Detect which cell encompasses the target text, then output its (X, Y) center coordinate. 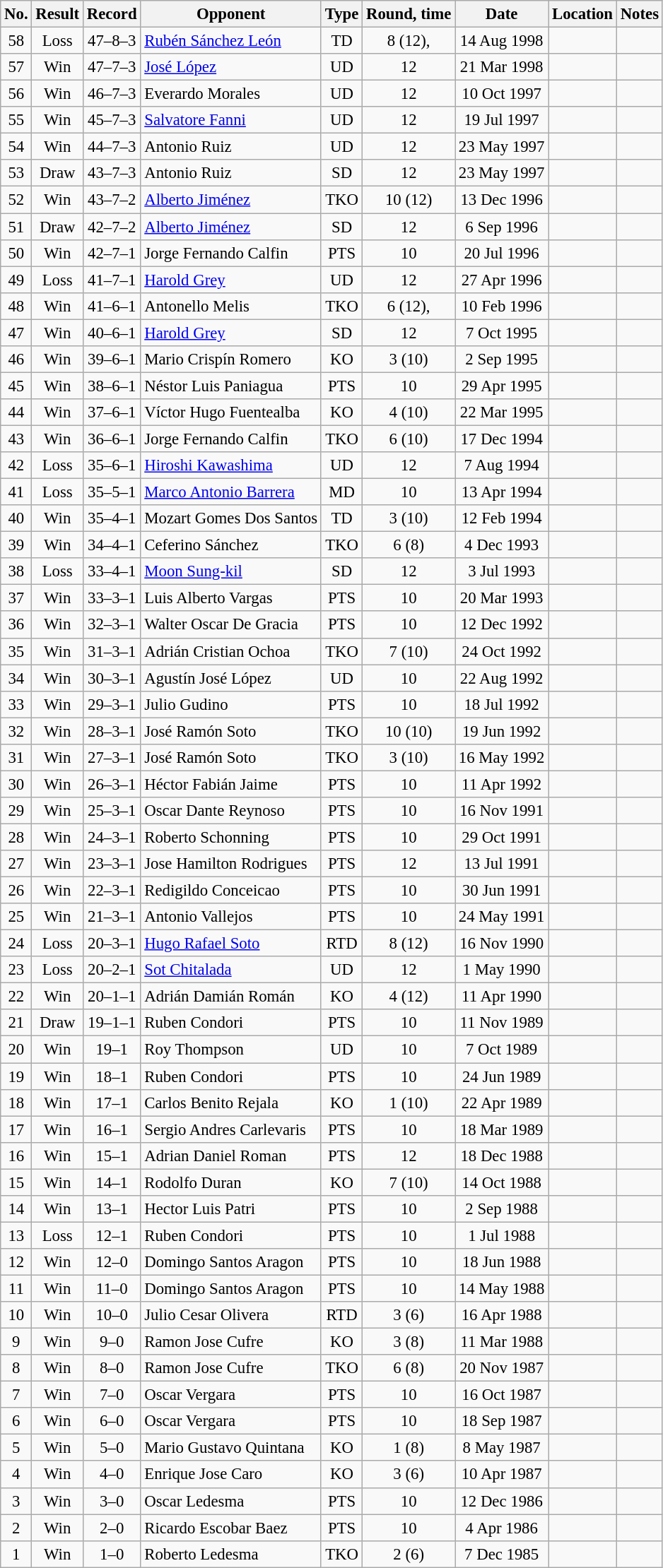
27 (16, 864)
18 Jul 1992 (502, 704)
29–3–1 (112, 704)
Julio Cesar Olivera (230, 1315)
16–1 (112, 1129)
Record (112, 14)
6 (16, 1421)
16 Nov 1991 (502, 811)
6 (10) (409, 439)
Moon Sung-kil (230, 571)
37–6–1 (112, 412)
40–6–1 (112, 333)
43 (16, 439)
47–8–3 (112, 41)
Sergio Andres Carlevaris (230, 1129)
8 (12) (409, 944)
10 (10) (409, 731)
30 (16, 784)
16 Oct 1987 (502, 1395)
12 Dec 1992 (502, 625)
9 (16, 1342)
38–6–1 (112, 386)
11 Mar 1988 (502, 1342)
47–7–3 (112, 67)
Antonio Vallejos (230, 917)
Julio Gudino (230, 704)
24 (16, 944)
7 Dec 1985 (502, 1554)
19 Jun 1992 (502, 731)
57 (16, 67)
17 Dec 1994 (502, 439)
Hiroshi Kawashima (230, 465)
10 Oct 1997 (502, 94)
23–3–1 (112, 864)
30–3–1 (112, 678)
18 Mar 1989 (502, 1129)
51 (16, 227)
43–7–3 (112, 173)
2 Sep 1995 (502, 360)
3 Jul 1993 (502, 571)
8 May 1987 (502, 1448)
4–0 (112, 1475)
52 (16, 200)
1–0 (112, 1554)
34–4–1 (112, 545)
26 (16, 891)
4 (16, 1475)
Rubén Sánchez León (230, 41)
14 Aug 1998 (502, 41)
14 (16, 1209)
19 (16, 1076)
MD (341, 492)
20–2–1 (112, 970)
6–0 (112, 1421)
16 (16, 1156)
1 (10) (409, 1103)
10–0 (112, 1315)
15–1 (112, 1156)
35–6–1 (112, 465)
1 May 1990 (502, 970)
Everardo Morales (230, 94)
20 Jul 1996 (502, 253)
46–7–3 (112, 94)
22 Apr 1989 (502, 1103)
56 (16, 94)
Ricardo Escobar Baez (230, 1528)
42–7–2 (112, 227)
49 (16, 280)
4 (12) (409, 997)
4 (10) (409, 412)
29 Apr 1995 (502, 386)
17 (16, 1129)
28–3–1 (112, 731)
Walter Oscar De Gracia (230, 625)
3 (8) (409, 1342)
47 (16, 333)
27–3–1 (112, 758)
19–1–1 (112, 1023)
22 Mar 1995 (502, 412)
5 (16, 1448)
7–0 (112, 1395)
Roberto Schonning (230, 837)
18 Sep 1987 (502, 1421)
8–0 (112, 1368)
33 (16, 704)
35–5–1 (112, 492)
No. (16, 14)
1 Jul 1988 (502, 1235)
Jose Hamilton Rodrigues (230, 864)
24 Oct 1992 (502, 651)
4 Dec 1993 (502, 545)
46 (16, 360)
Enrique Jose Caro (230, 1475)
16 Nov 1990 (502, 944)
2 (16, 1528)
34 (16, 678)
55 (16, 120)
2–0 (112, 1528)
13 Dec 1996 (502, 200)
10 (12) (409, 200)
20–1–1 (112, 997)
29 Oct 1991 (502, 837)
Round, time (409, 14)
Víctor Hugo Fuentealba (230, 412)
9–0 (112, 1342)
44 (16, 412)
38 (16, 571)
50 (16, 253)
41–7–1 (112, 280)
3 (16, 1501)
Hugo Rafael Soto (230, 944)
Oscar Dante Reynoso (230, 811)
42–7–1 (112, 253)
8 (12), (409, 41)
41 (16, 492)
Luis Alberto Vargas (230, 598)
Adrián Cristian Ochoa (230, 651)
24 Jun 1989 (502, 1076)
11 Apr 1992 (502, 784)
14 May 1988 (502, 1288)
6 (12), (409, 306)
28 (16, 837)
14 Oct 1988 (502, 1182)
8 (16, 1368)
31 (16, 758)
1 (16, 1554)
31–3–1 (112, 651)
Agustín José López (230, 678)
12–1 (112, 1235)
24 May 1991 (502, 917)
13 (16, 1235)
5–0 (112, 1448)
Type (341, 14)
11 Apr 1990 (502, 997)
12 Feb 1994 (502, 518)
29 (16, 811)
Oscar Ledesma (230, 1501)
Hector Luis Patri (230, 1209)
36 (16, 625)
7 Aug 1994 (502, 465)
21 (16, 1023)
7 Oct 1995 (502, 333)
7 (16, 1395)
18 (16, 1103)
20–3–1 (112, 944)
39 (16, 545)
10 Feb 1996 (502, 306)
53 (16, 173)
22–3–1 (112, 891)
12 Dec 1986 (502, 1501)
Result (58, 14)
2 (6) (409, 1554)
Adrian Daniel Roman (230, 1156)
14–1 (112, 1182)
José López (230, 67)
Antonello Melis (230, 306)
42 (16, 465)
30 Jun 1991 (502, 891)
20 Nov 1987 (502, 1368)
20 Mar 1993 (502, 598)
54 (16, 147)
16 Apr 1988 (502, 1315)
40 (16, 518)
41–6–1 (112, 306)
18 Jun 1988 (502, 1262)
36–6–1 (112, 439)
Mozart Gomes Dos Santos (230, 518)
44–7–3 (112, 147)
21 Mar 1998 (502, 67)
Carlos Benito Rejala (230, 1103)
11–0 (112, 1288)
Marco Antonio Barrera (230, 492)
Notes (639, 14)
2 Sep 1988 (502, 1209)
25–3–1 (112, 811)
33–4–1 (112, 571)
13–1 (112, 1209)
18–1 (112, 1076)
10 Apr 1987 (502, 1475)
27 Apr 1996 (502, 280)
20 (16, 1050)
25 (16, 917)
Héctor Fabián Jaime (230, 784)
19–1 (112, 1050)
19 Jul 1997 (502, 120)
12–0 (112, 1262)
22 (16, 997)
21–3–1 (112, 917)
Salvatore Fanni (230, 120)
45–7–3 (112, 120)
1 (8) (409, 1448)
23 (16, 970)
Néstor Luis Paniagua (230, 386)
26–3–1 (112, 784)
17–1 (112, 1103)
13 Apr 1994 (502, 492)
Date (502, 14)
32 (16, 731)
Adrián Damián Román (230, 997)
43–7–2 (112, 200)
35–4–1 (112, 518)
11 Nov 1989 (502, 1023)
32–3–1 (112, 625)
3–0 (112, 1501)
37 (16, 598)
Roy Thompson (230, 1050)
22 Aug 1992 (502, 678)
7 Oct 1989 (502, 1050)
18 Dec 1988 (502, 1156)
4 Apr 1986 (502, 1528)
45 (16, 386)
11 (16, 1288)
24–3–1 (112, 837)
16 May 1992 (502, 758)
Roberto Ledesma (230, 1554)
Sot Chitalada (230, 970)
48 (16, 306)
39–6–1 (112, 360)
13 Jul 1991 (502, 864)
Redigildo Conceicao (230, 891)
Mario Crispín Romero (230, 360)
Location (582, 14)
58 (16, 41)
15 (16, 1182)
6 Sep 1996 (502, 227)
35 (16, 651)
Opponent (230, 14)
Ceferino Sánchez (230, 545)
Rodolfo Duran (230, 1182)
Mario Gustavo Quintana (230, 1448)
33–3–1 (112, 598)
